Return the [X, Y] coordinate for the center point of the cell that contains the specified text.  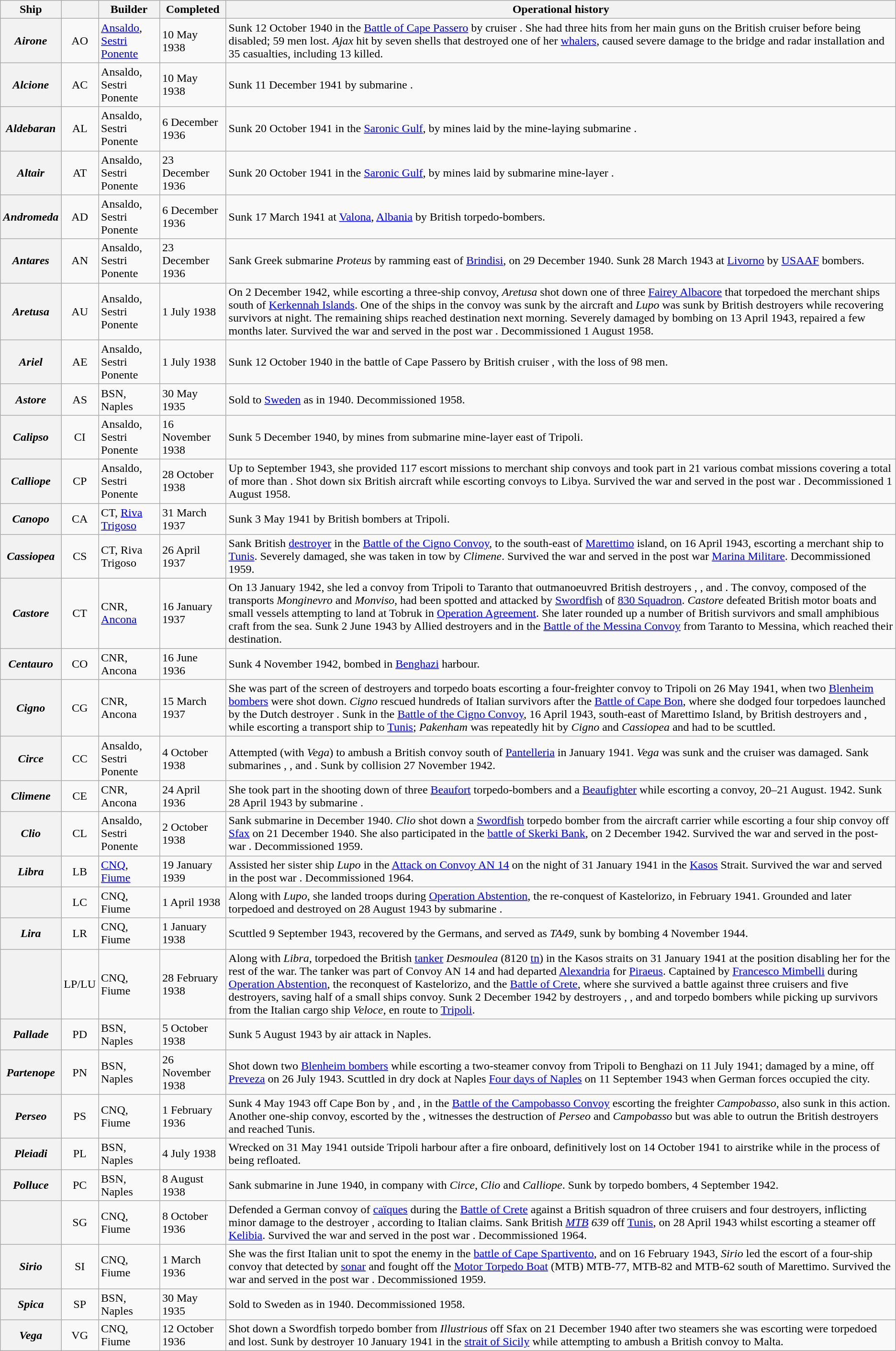
Clio [31, 834]
Climene [31, 796]
16 January 1937 [192, 614]
CI [80, 437]
PD [80, 1035]
28 February 1938 [192, 984]
CT [80, 614]
5 October 1938 [192, 1035]
24 April 1936 [192, 796]
Andromeda [31, 217]
Sunk 3 May 1941 by British bombers at Tripoli. [561, 519]
AS [80, 399]
Ship [31, 10]
AN [80, 261]
AU [80, 311]
AL [80, 129]
SP [80, 1305]
CO [80, 664]
Aldebaran [31, 129]
28 October 1938 [192, 481]
1 January 1938 [192, 933]
Sunk 11 December 1941 by submarine . [561, 85]
CC [80, 759]
Sunk 5 August 1943 by air attack in Naples. [561, 1035]
16 June 1936 [192, 664]
AD [80, 217]
Airone [31, 41]
12 October 1936 [192, 1335]
Alcione [31, 85]
Canopo [31, 519]
Pleiadi [31, 1153]
Sunk 17 March 1941 at Valona, Albania by British torpedo-bombers. [561, 217]
Sunk 20 October 1941 in the Saronic Gulf, by mines laid by submarine mine-layer . [561, 173]
AT [80, 173]
CA [80, 519]
Partenope [31, 1072]
8 August 1938 [192, 1185]
Polluce [31, 1185]
Sank submarine in June 1940, in company with Circe, Clio and Calliope. Sunk by torpedo bombers, 4 September 1942. [561, 1185]
LC [80, 903]
Perseo [31, 1116]
Libra [31, 871]
Sunk 12 October 1940 in the battle of Cape Passero by British cruiser , with the loss of 98 men. [561, 362]
Cigno [31, 708]
CL [80, 834]
CE [80, 796]
4 October 1938 [192, 759]
Builder [129, 10]
Calliope [31, 481]
Lira [31, 933]
Aretusa [31, 311]
Altair [31, 173]
Completed [192, 10]
SG [80, 1223]
31 March 1937 [192, 519]
Sirio [31, 1267]
Scuttled 9 September 1943, recovered by the Germans, and served as TA49, sunk by bombing 4 November 1944. [561, 933]
Ariel [31, 362]
Calipso [31, 437]
VG [80, 1335]
AE [80, 362]
Antares [31, 261]
PS [80, 1116]
Vega [31, 1335]
1 February 1936 [192, 1116]
26 November 1938 [192, 1072]
15 March 1937 [192, 708]
CP [80, 481]
26 April 1937 [192, 557]
PC [80, 1185]
CG [80, 708]
8 October 1936 [192, 1223]
Cassiopea [31, 557]
AC [80, 85]
Circe [31, 759]
Castore [31, 614]
Sunk 4 November 1942, bombed in Benghazi harbour. [561, 664]
1 April 1938 [192, 903]
1 March 1936 [192, 1267]
Operational history [561, 10]
Astore [31, 399]
CS [80, 557]
Sank Greek submarine Proteus by ramming east of Brindisi, on 29 December 1940. Sunk 28 March 1943 at Livorno by USAAF bombers. [561, 261]
PN [80, 1072]
Sunk 20 October 1941 in the Saronic Gulf, by mines laid by the mine-laying submarine . [561, 129]
Centauro [31, 664]
2 October 1938 [192, 834]
AO [80, 41]
16 November 1938 [192, 437]
SI [80, 1267]
LP/LU [80, 984]
Sunk 5 December 1940, by mines from submarine mine-layer east of Tripoli. [561, 437]
4 July 1938 [192, 1153]
Pallade [31, 1035]
19 January 1939 [192, 871]
Spica [31, 1305]
LB [80, 871]
PL [80, 1153]
LR [80, 933]
